Search for the cell housing the specified text and yield its (X, Y) center coordinate. 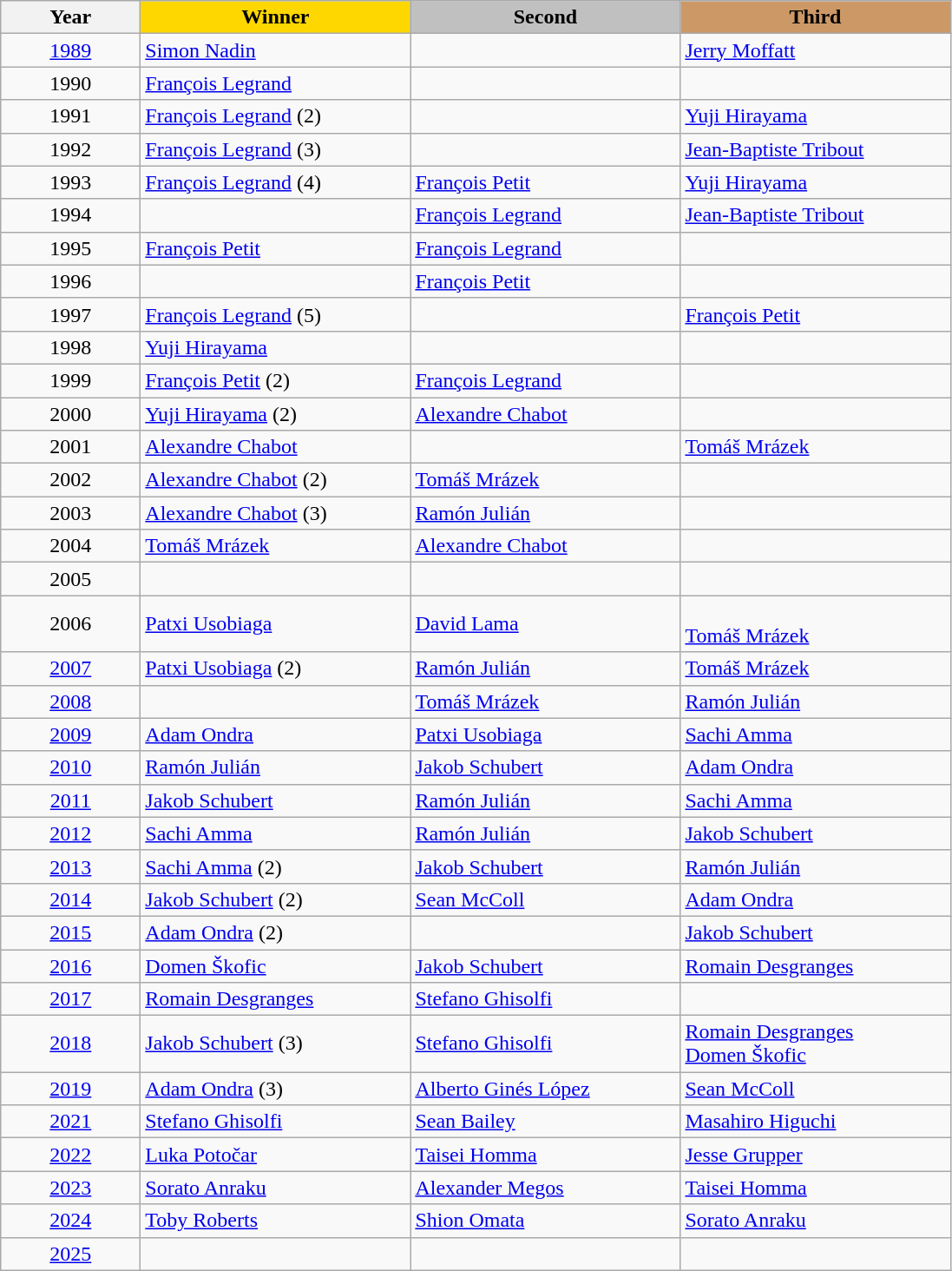
2001 (71, 447)
David Lama (545, 623)
1998 (71, 347)
2008 (71, 701)
Jakob Schubert (3) (276, 1044)
1996 (71, 281)
Alexandre Chabot (3) (276, 513)
Luka Potočar (276, 1155)
François Petit (2) (276, 380)
Romain Desgranges Domen Škofic (816, 1044)
Sachi Amma (2) (276, 866)
Winner (276, 17)
Simon Nadin (276, 50)
2002 (71, 480)
1990 (71, 83)
2025 (71, 1254)
2013 (71, 866)
Year (71, 17)
Jerry Moffatt (816, 50)
2009 (71, 734)
Shion Omata (545, 1221)
2024 (71, 1221)
2017 (71, 999)
2010 (71, 767)
1991 (71, 116)
2011 (71, 800)
Yuji Hirayama (2) (276, 414)
2014 (71, 899)
Jakob Schubert (2) (276, 899)
2016 (71, 966)
2018 (71, 1044)
Alberto Ginés López (545, 1089)
François Legrand (2) (276, 116)
2007 (71, 668)
2006 (71, 623)
François Legrand (3) (276, 149)
2000 (71, 414)
Patxi Usobiaga (2) (276, 668)
Sean Bailey (545, 1122)
Alexandre Chabot (2) (276, 480)
2004 (71, 546)
Adam Ondra (2) (276, 932)
Masahiro Higuchi (816, 1122)
2005 (71, 579)
1994 (71, 215)
2021 (71, 1122)
Adam Ondra (3) (276, 1089)
Alexander Megos (545, 1188)
2022 (71, 1155)
Toby Roberts (276, 1221)
François Legrand (4) (276, 182)
2023 (71, 1188)
1992 (71, 149)
Third (816, 17)
2015 (71, 932)
2012 (71, 833)
1997 (71, 314)
Domen Škofic (276, 966)
2003 (71, 513)
1999 (71, 380)
François Legrand (5) (276, 314)
1989 (71, 50)
1995 (71, 248)
2019 (71, 1089)
1993 (71, 182)
Second (545, 17)
Jesse Grupper (816, 1155)
